Locate the cell with the specified text and output its (x, y) center coordinate. 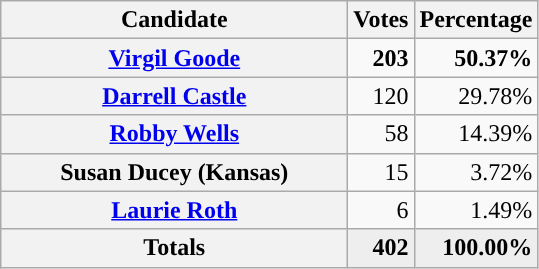
Laurie Roth (174, 210)
Totals (174, 248)
50.37% (476, 58)
Candidate (174, 20)
120 (381, 96)
58 (381, 134)
Votes (381, 20)
3.72% (476, 172)
203 (381, 58)
29.78% (476, 96)
Virgil Goode (174, 58)
Susan Ducey (Kansas) (174, 172)
Darrell Castle (174, 96)
Percentage (476, 20)
1.49% (476, 210)
100.00% (476, 248)
15 (381, 172)
Robby Wells (174, 134)
14.39% (476, 134)
402 (381, 248)
6 (381, 210)
